Return the [X, Y] coordinate for the center point of the cell that contains the specified text.  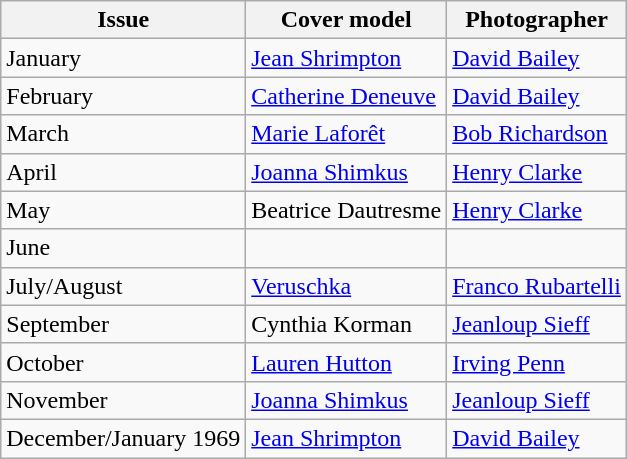
Lauren Hutton [346, 362]
Cover model [346, 20]
Beatrice Dautresme [346, 210]
November [124, 400]
March [124, 134]
Issue [124, 20]
Veruschka [346, 286]
September [124, 324]
February [124, 96]
Irving Penn [537, 362]
Catherine Deneuve [346, 96]
May [124, 210]
April [124, 172]
July/August [124, 286]
Franco Rubartelli [537, 286]
Photographer [537, 20]
October [124, 362]
June [124, 248]
December/January 1969 [124, 438]
Marie Laforêt [346, 134]
January [124, 58]
Bob Richardson [537, 134]
Cynthia Korman [346, 324]
